Scan for the cell matching the given text and deliver its (X, Y) coordinate at center. 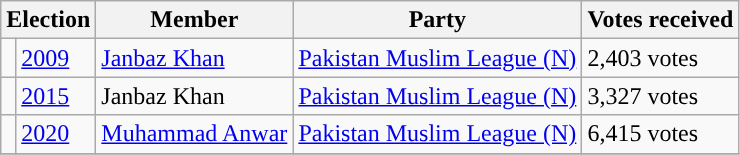
3,327 votes (660, 96)
6,415 votes (660, 134)
2,403 votes (660, 58)
Member (194, 20)
Election (48, 20)
2009 (56, 58)
Party (438, 20)
Votes received (660, 20)
2020 (56, 134)
2015 (56, 96)
Muhammad Anwar (194, 134)
